Output the (X, Y) coordinate of the center of the cell containing the given text.  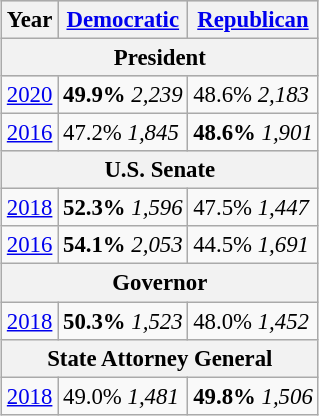
48.6% 2,183 (253, 95)
54.1% 2,053 (123, 245)
50.3% 1,523 (123, 321)
Governor (160, 283)
52.3% 1,596 (123, 208)
49.9% 2,239 (123, 95)
47.2% 1,845 (123, 133)
Year (30, 20)
U.S. Senate (160, 170)
State Attorney General (160, 358)
49.8% 1,506 (253, 396)
49.0% 1,481 (123, 396)
2020 (30, 95)
President (160, 58)
48.0% 1,452 (253, 321)
48.6% 1,901 (253, 133)
Republican (253, 20)
47.5% 1,447 (253, 208)
44.5% 1,691 (253, 245)
Democratic (123, 20)
